Locate the cell with the specified text and output its (X, Y) center coordinate. 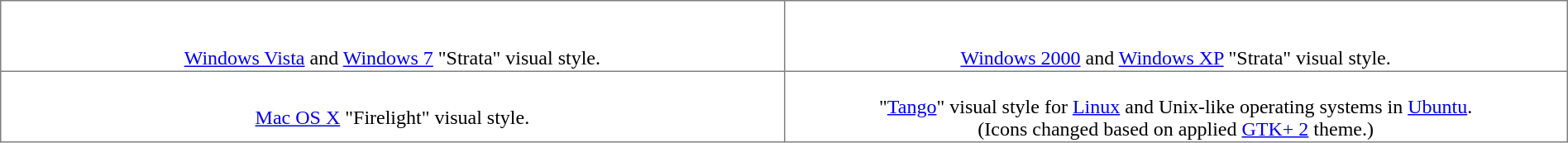
Windows 2000 and Windows XP "Strata" visual style. (1176, 36)
Windows Vista and Windows 7 "Strata" visual style. (392, 36)
Mac OS X "Firelight" visual style. (392, 107)
"Tango" visual style for Linux and Unix-like operating systems in Ubuntu.(Icons changed based on applied GTK+ 2 theme.) (1176, 107)
